Extract the [X, Y] coordinate from the center of the cell holding the provided text.  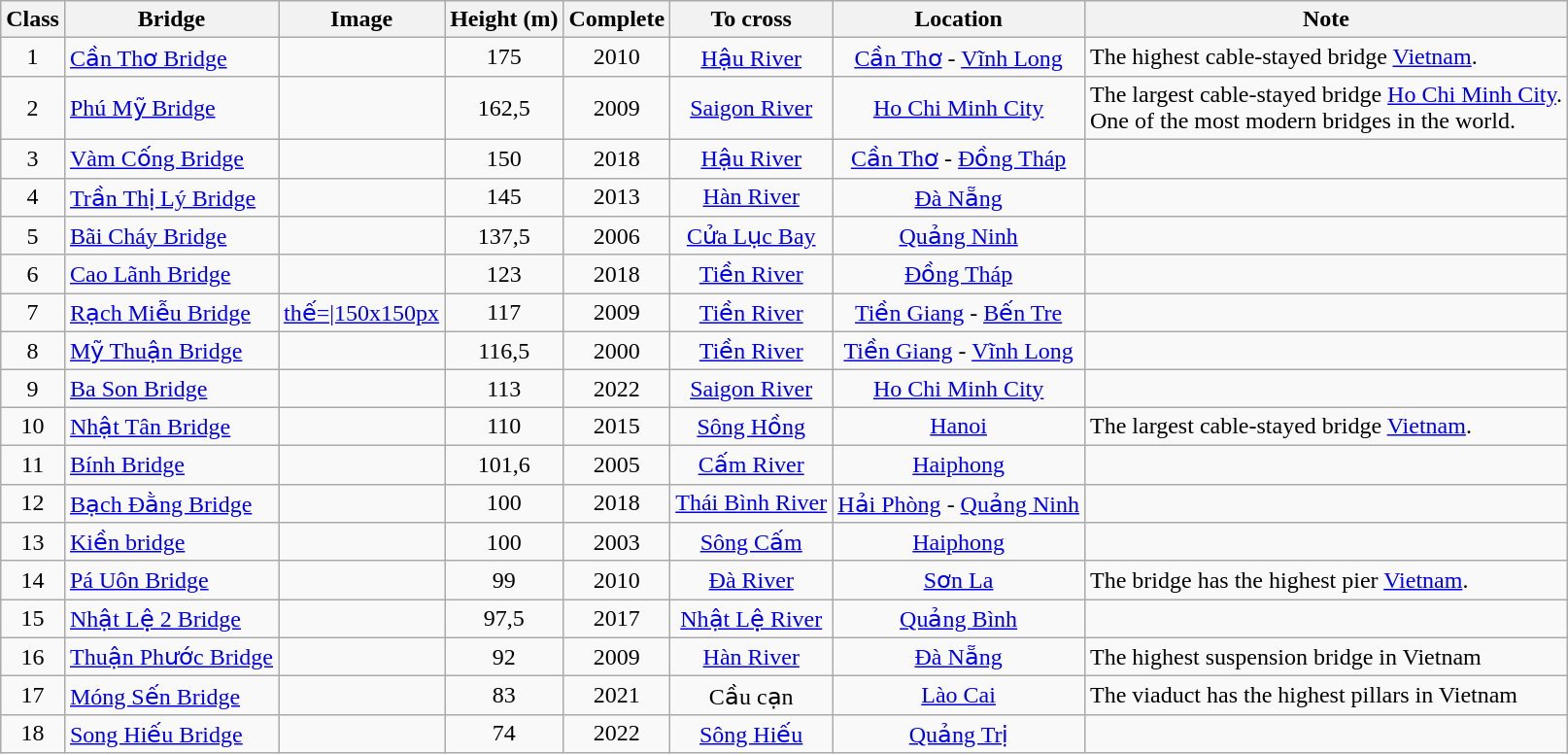
2021 [617, 696]
13 [33, 542]
Quảng Bình [959, 619]
12 [33, 503]
Song Hiếu Bridge [171, 734]
Mỹ Thuận Bridge [171, 351]
101,6 [504, 464]
117 [504, 313]
5 [33, 236]
The viaduct has the highest pillars in Vietnam [1325, 696]
2005 [617, 464]
145 [504, 197]
110 [504, 427]
150 [504, 158]
7 [33, 313]
16 [33, 657]
Đà River [752, 580]
Sông Cấm [752, 542]
Nhật Tân Bridge [171, 427]
Lào Cai [959, 696]
2003 [617, 542]
The highest cable-stayed bridge Vietnam. [1325, 57]
The bridge has the highest pier Vietnam. [1325, 580]
Rạch Miễu Bridge [171, 313]
6 [33, 274]
Bãi Cháy Bridge [171, 236]
Cửa Lục Bay [752, 236]
2006 [617, 236]
10 [33, 427]
9 [33, 389]
thế=|150x150px [361, 313]
97,5 [504, 619]
Thuận Phước Bridge [171, 657]
4 [33, 197]
Móng Sến Bridge [171, 696]
Ba Son Bridge [171, 389]
Bridge [171, 19]
Tiền Giang - Bến Tre [959, 313]
The largest cable-stayed bridge Ho Chi Minh City.One of the most modern bridges in the world. [1325, 107]
Sơn La [959, 580]
Quảng Ninh [959, 236]
83 [504, 696]
99 [504, 580]
18 [33, 734]
The highest suspension bridge in Vietnam [1325, 657]
Sông Hiếu [752, 734]
Cần Thơ - Vĩnh Long [959, 57]
Thái Bình River [752, 503]
17 [33, 696]
Trần Thị Lý Bridge [171, 197]
Phú Mỹ Bridge [171, 107]
11 [33, 464]
162,5 [504, 107]
Vàm Cống Bridge [171, 158]
Hanoi [959, 427]
74 [504, 734]
The largest cable-stayed bridge Vietnam. [1325, 427]
175 [504, 57]
2000 [617, 351]
Quảng Trị [959, 734]
14 [33, 580]
2 [33, 107]
Sông Hồng [752, 427]
Cần Thơ Bridge [171, 57]
Nhật Lệ River [752, 619]
Height (m) [504, 19]
Cao Lãnh Bridge [171, 274]
Cấm River [752, 464]
Đồng Tháp [959, 274]
Cầu cạn [752, 696]
Tiền Giang - Vĩnh Long [959, 351]
Pá Uôn Bridge [171, 580]
Bính Bridge [171, 464]
113 [504, 389]
Complete [617, 19]
Image [361, 19]
3 [33, 158]
123 [504, 274]
1 [33, 57]
To cross [752, 19]
2017 [617, 619]
Kiền bridge [171, 542]
Bạch Đằng Bridge [171, 503]
Location [959, 19]
Class [33, 19]
15 [33, 619]
116,5 [504, 351]
Note [1325, 19]
2015 [617, 427]
Cần Thơ - Đồng Tháp [959, 158]
92 [504, 657]
Hải Phòng - Quảng Ninh [959, 503]
137,5 [504, 236]
2013 [617, 197]
Nhật Lệ 2 Bridge [171, 619]
8 [33, 351]
